From the cell containing the given text, extract its center point as (x, y) coordinate. 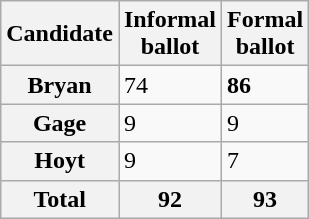
92 (170, 199)
Gage (60, 123)
74 (170, 85)
Total (60, 199)
Informalballot (170, 34)
86 (266, 85)
Hoyt (60, 161)
7 (266, 161)
Candidate (60, 34)
Formalballot (266, 34)
Bryan (60, 85)
93 (266, 199)
